Determine the [x, y] coordinate at the center of the cell enclosing the given text.  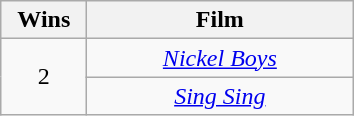
Wins [44, 20]
Film [220, 20]
Nickel Boys [220, 58]
Sing Sing [220, 96]
2 [44, 77]
